Return [X, Y] of the center of cell containing provided text 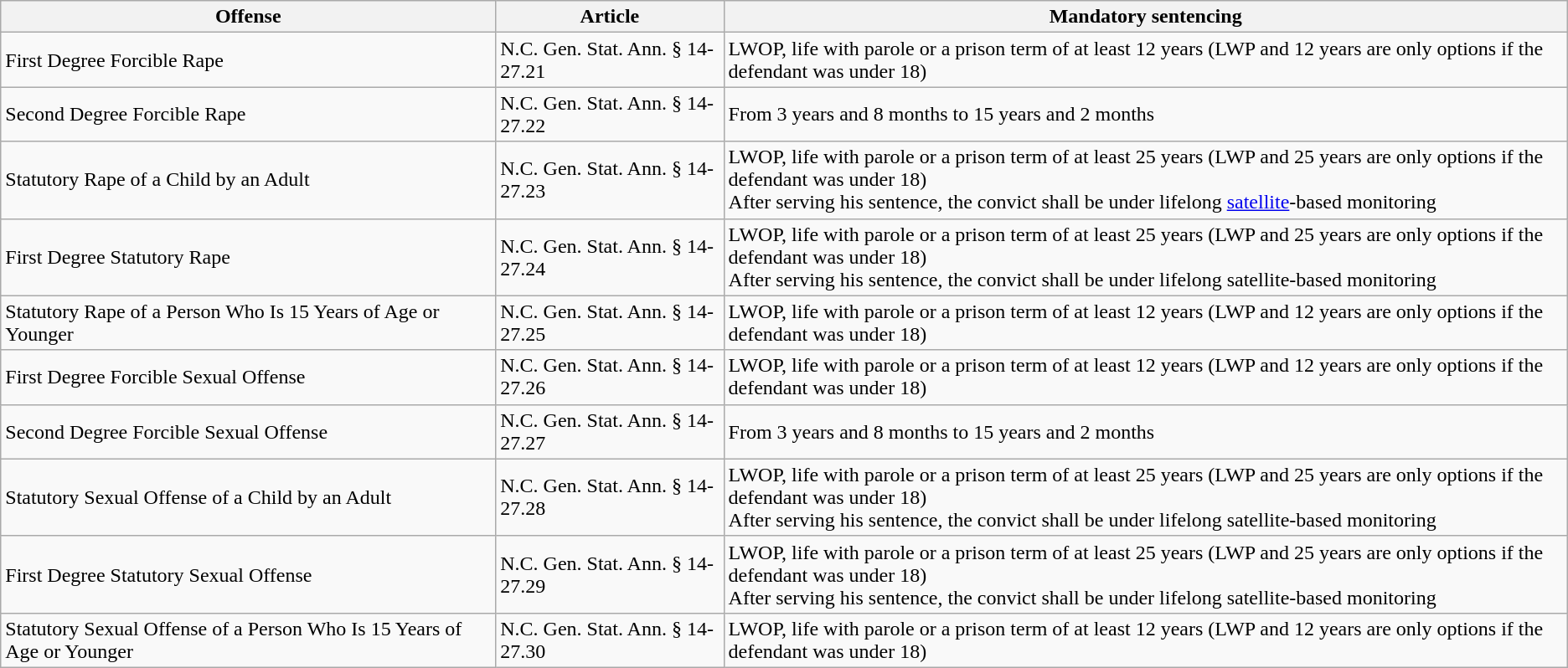
N.C. Gen. Stat. Ann. § 14-27.29 [610, 574]
Statutory Sexual Offense of a Child by an Adult [248, 497]
Mandatory sentencing [1146, 17]
Statutory Sexual Offense of a Person Who Is 15 Years of Age or Younger [248, 640]
N.C. Gen. Stat. Ann. § 14-27.28 [610, 497]
Article [610, 17]
Statutory Rape of a Child by an Adult [248, 180]
Offense [248, 17]
N.C. Gen. Stat. Ann. § 14-27.21 [610, 60]
Statutory Rape of a Person Who Is 15 Years of Age or Younger [248, 323]
First Degree Statutory Sexual Offense [248, 574]
Second Degree Forcible Sexual Offense [248, 432]
N.C. Gen. Stat. Ann. § 14-27.26 [610, 377]
N.C. Gen. Stat. Ann. § 14-27.30 [610, 640]
Second Degree Forcible Rape [248, 114]
First Degree Forcible Sexual Offense [248, 377]
N.C. Gen. Stat. Ann. § 14-27.27 [610, 432]
N.C. Gen. Stat. Ann. § 14-27.24 [610, 257]
N.C. Gen. Stat. Ann. § 14-27.22 [610, 114]
First Degree Statutory Rape [248, 257]
N.C. Gen. Stat. Ann. § 14-27.25 [610, 323]
N.C. Gen. Stat. Ann. § 14-27.23 [610, 180]
First Degree Forcible Rape [248, 60]
